Detect which cell encompasses the target text, then output its (x, y) center coordinate. 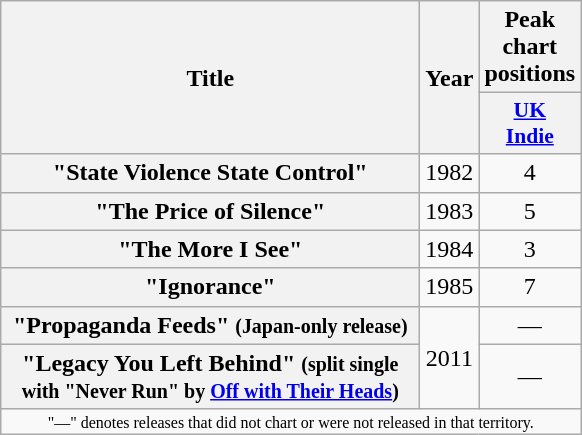
2011 (450, 358)
"The Price of Silence" (210, 211)
Peak chart positions (530, 47)
"Ignorance" (210, 287)
Title (210, 78)
"Propaganda Feeds" (Japan-only release) (210, 325)
"Legacy You Left Behind" (split single with "Never Run" by Off with Their Heads) (210, 376)
UKIndie (530, 124)
4 (530, 173)
1982 (450, 173)
1984 (450, 249)
1983 (450, 211)
3 (530, 249)
"The More I See" (210, 249)
"State Violence State Control" (210, 173)
5 (530, 211)
"—" denotes releases that did not chart or were not released in that territory. (291, 421)
Year (450, 78)
7 (530, 287)
1985 (450, 287)
